Return the [X, Y] coordinate for the center point of the cell that contains the specified text.  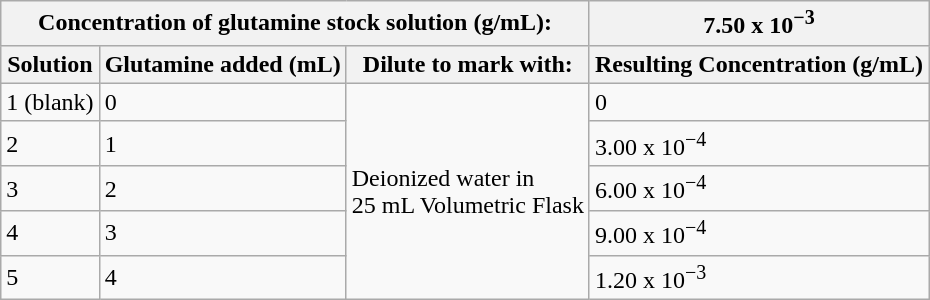
Deionized water in25 mL Volumetric Flask [468, 191]
1 [222, 144]
9.00 x 10−4 [758, 234]
Resulting Concentration (g/mL) [758, 64]
Dilute to mark with: [468, 64]
3.00 x 10−4 [758, 144]
1.20 x 10−3 [758, 278]
Glutamine added (mL) [222, 64]
1 (blank) [50, 102]
Concentration of glutamine stock solution (g/mL): [296, 24]
Solution [50, 64]
6.00 x 10−4 [758, 188]
5 [50, 278]
7.50 x 10−3 [758, 24]
